Identify which cell holds the provided text, then report its (X, Y) central coordinate. 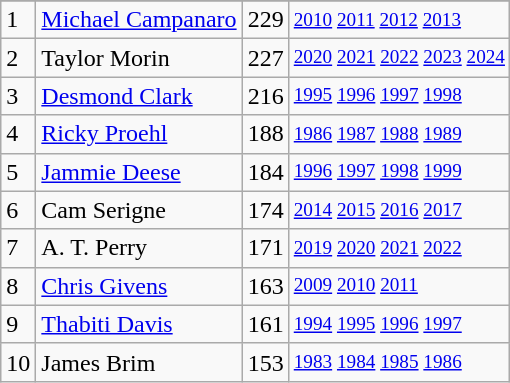
4 (18, 134)
Taylor Morin (139, 58)
1986 1987 1988 1989 (399, 134)
161 (266, 324)
153 (266, 362)
3 (18, 96)
Michael Campanaro (139, 20)
2020 2021 2022 2023 2024 (399, 58)
174 (266, 210)
James Brim (139, 362)
171 (266, 248)
229 (266, 20)
184 (266, 172)
Thabiti Davis (139, 324)
1994 1995 1996 1997 (399, 324)
Ricky Proehl (139, 134)
216 (266, 96)
Desmond Clark (139, 96)
Cam Serigne (139, 210)
2014 2015 2016 2017 (399, 210)
5 (18, 172)
7 (18, 248)
2019 2020 2021 2022 (399, 248)
6 (18, 210)
163 (266, 286)
227 (266, 58)
9 (18, 324)
1 (18, 20)
2009 2010 2011 (399, 286)
1996 1997 1998 1999 (399, 172)
8 (18, 286)
188 (266, 134)
Chris Givens (139, 286)
10 (18, 362)
1983 1984 1985 1986 (399, 362)
2010 2011 2012 2013 (399, 20)
1995 1996 1997 1998 (399, 96)
Jammie Deese (139, 172)
A. T. Perry (139, 248)
2 (18, 58)
